Scan for the cell matching the given text and deliver its (X, Y) coordinate at center. 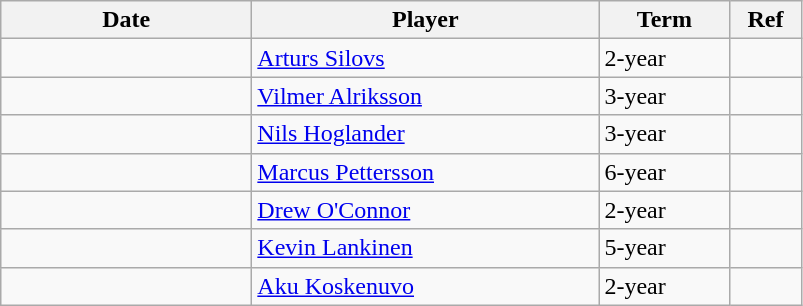
Marcus Pettersson (426, 172)
Vilmer Alriksson (426, 96)
6-year (664, 172)
Ref (766, 20)
Drew O'Connor (426, 210)
Player (426, 20)
Kevin Lankinen (426, 248)
Arturs Silovs (426, 58)
5-year (664, 248)
Nils Hoglander (426, 134)
Term (664, 20)
Date (126, 20)
Aku Koskenuvo (426, 286)
